Extract the [X, Y] coordinate from the center of the cell holding the provided text.  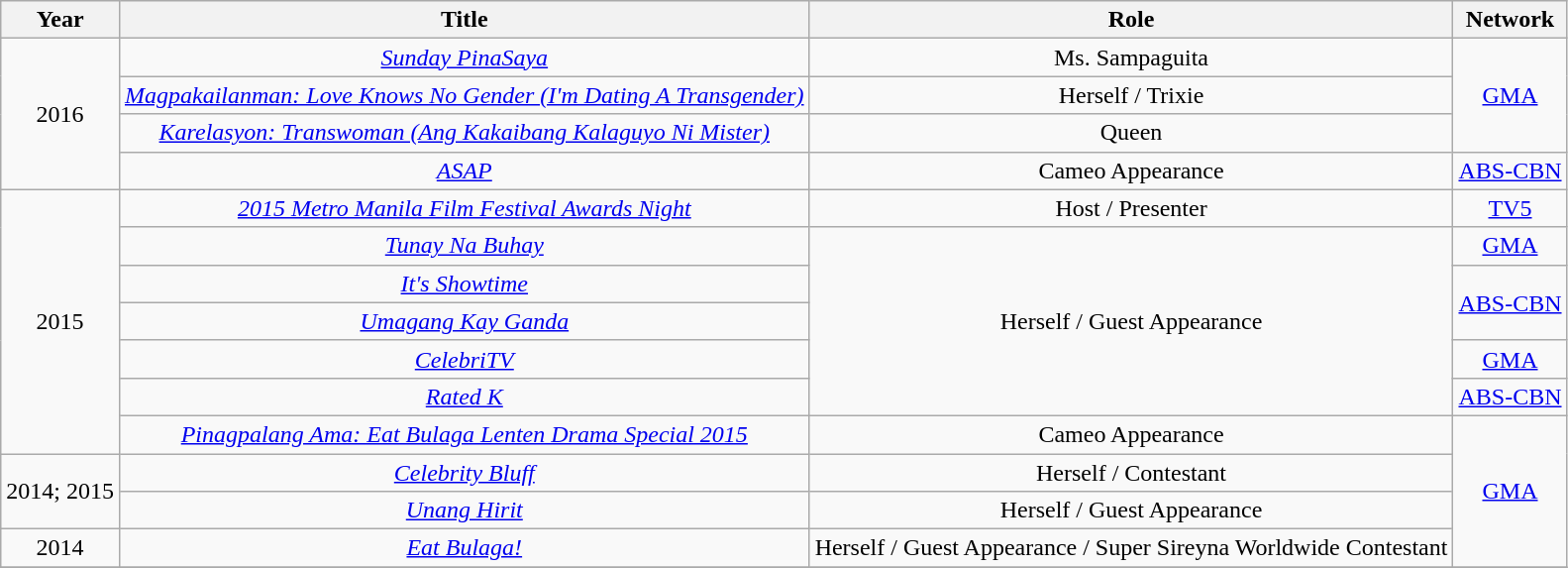
2015 Metro Manila Film Festival Awards Night [464, 208]
Host / Presenter [1131, 208]
It's Showtime [464, 284]
Queen [1131, 133]
Network [1510, 20]
Herself / Guest Appearance / Super Sireyna Worldwide Contestant [1131, 548]
ASAP [464, 170]
TV5 [1510, 208]
Herself / Trixie [1131, 95]
CelebriTV [464, 359]
2015 [60, 321]
Ms. Sampaguita [1131, 57]
Celebrity Bluff [464, 473]
Karelasyon: Transwoman (Ang Kakaibang Kalaguyo Ni Mister) [464, 133]
Title [464, 20]
2014 [60, 548]
Role [1131, 20]
Rated K [464, 397]
Umagang Kay Ganda [464, 321]
Eat Bulaga! [464, 548]
Herself / Contestant [1131, 473]
Tunay Na Buhay [464, 246]
Unang Hirit [464, 511]
2016 [60, 114]
Year [60, 20]
2014; 2015 [60, 492]
Sunday PinaSaya [464, 57]
Magpakailanman: Love Knows No Gender (I'm Dating A Transgender) [464, 95]
Pinagpalang Ama: Eat Bulaga Lenten Drama Special 2015 [464, 434]
